Locate the cell with the specified text and output its (X, Y) center coordinate. 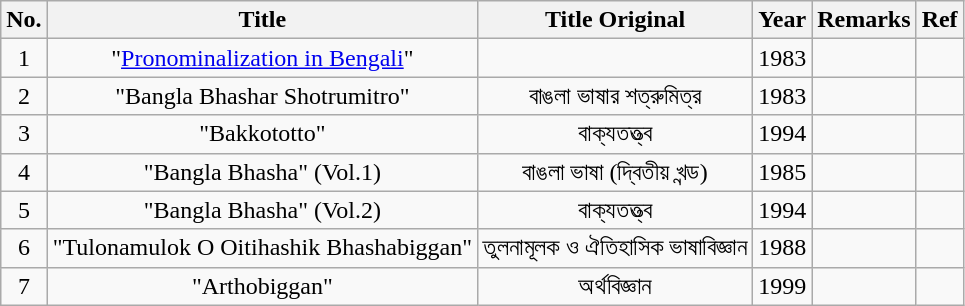
"Arthobiggan" (262, 286)
1985 (782, 172)
"Bangla Bhasha" (Vol.1) (262, 172)
1999 (782, 286)
বাঙলা ভাষার শত্রুমিত্র (616, 96)
1988 (782, 248)
No. (24, 20)
"Bangla Bhashar Shotrumitro" (262, 96)
"Bakkototto" (262, 134)
7 (24, 286)
2 (24, 96)
4 (24, 172)
"Tulonamulok O Oitihashik Bhashabiggan" (262, 248)
"Pronominalization in Bengali" (262, 58)
তুলনামূলক ও ঐতিহাসিক ভাষাবিজ্ঞান (616, 248)
Title (262, 20)
Remarks (864, 20)
Year (782, 20)
বাঙলা ভাষা (দ্বিতীয় খন্ড) (616, 172)
"Bangla Bhasha" (Vol.2) (262, 210)
অর্থবিজ্ঞান (616, 286)
Ref (940, 20)
Title Original (616, 20)
3 (24, 134)
5 (24, 210)
6 (24, 248)
1 (24, 58)
